Identify which cell holds the provided text, then report its (X, Y) central coordinate. 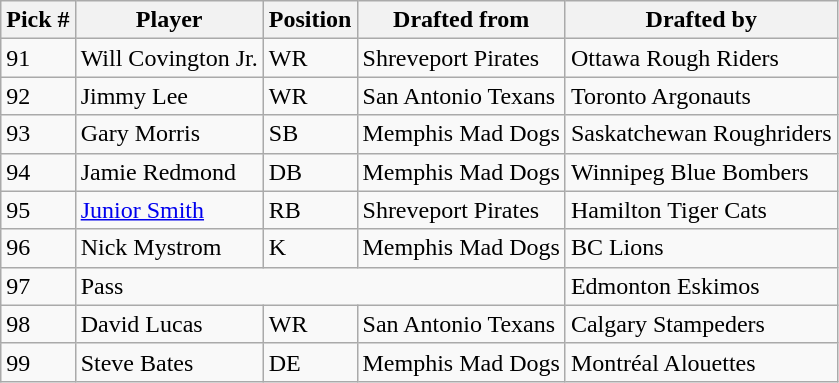
94 (38, 172)
92 (38, 96)
Junior Smith (169, 210)
Position (310, 20)
Edmonton Eskimos (701, 286)
Jimmy Lee (169, 96)
Calgary Stampeders (701, 324)
David Lucas (169, 324)
98 (38, 324)
DB (310, 172)
Montréal Alouettes (701, 362)
Player (169, 20)
Gary Morris (169, 134)
93 (38, 134)
Drafted by (701, 20)
Hamilton Tiger Cats (701, 210)
RB (310, 210)
DE (310, 362)
Nick Mystrom (169, 248)
Ottawa Rough Riders (701, 58)
97 (38, 286)
99 (38, 362)
91 (38, 58)
K (310, 248)
Jamie Redmond (169, 172)
Saskatchewan Roughriders (701, 134)
Toronto Argonauts (701, 96)
96 (38, 248)
Drafted from (461, 20)
Will Covington Jr. (169, 58)
BC Lions (701, 248)
Steve Bates (169, 362)
Winnipeg Blue Bombers (701, 172)
SB (310, 134)
95 (38, 210)
Pass (320, 286)
Pick # (38, 20)
